Extract the (X, Y) coordinate from the center of the cell holding the provided text.  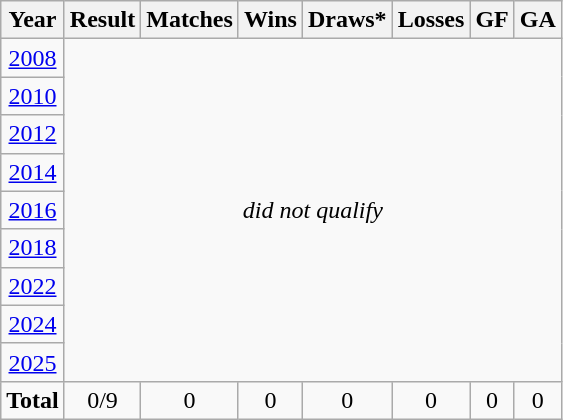
Result (102, 20)
GF (492, 20)
Draws* (347, 20)
2012 (33, 134)
2022 (33, 286)
2025 (33, 362)
Total (33, 400)
2010 (33, 96)
2018 (33, 248)
2008 (33, 58)
did not qualify (312, 210)
Losses (431, 20)
Wins (270, 20)
2024 (33, 324)
2014 (33, 172)
Year (33, 20)
2016 (33, 210)
GA (538, 20)
Matches (190, 20)
0/9 (102, 400)
